Output the (X, Y) coordinate of the center of the cell containing the given text.  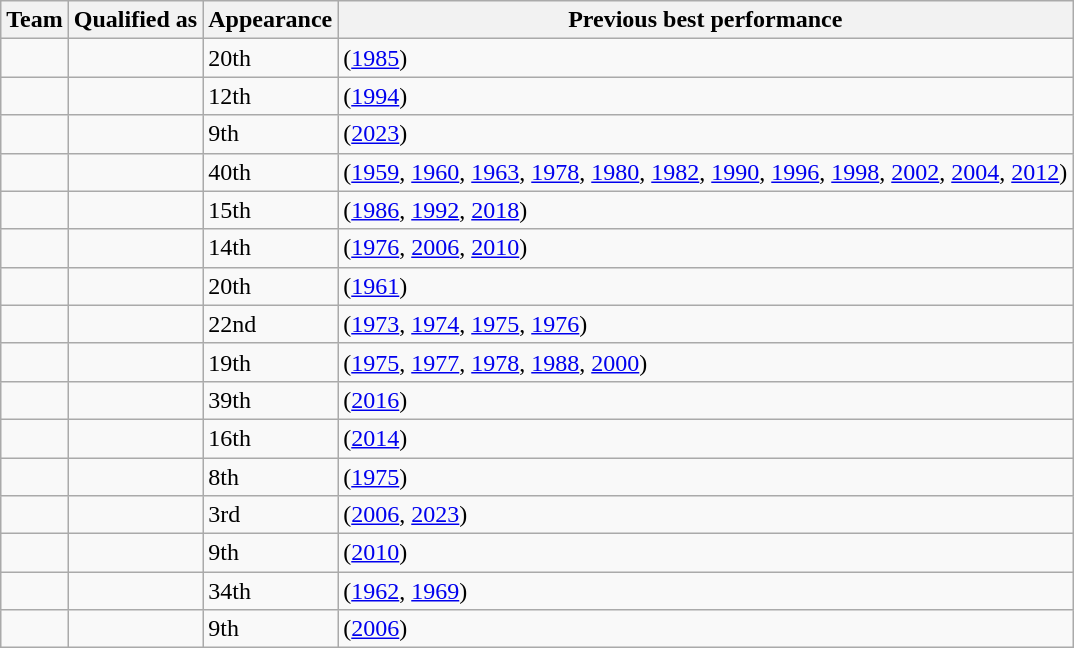
16th (270, 438)
(2010) (706, 553)
(2016) (706, 400)
Team (35, 20)
19th (270, 362)
8th (270, 477)
(1973, 1974, 1975, 1976) (706, 324)
(1986, 1992, 2018) (706, 210)
12th (270, 96)
(2023) (706, 134)
(1976, 2006, 2010) (706, 248)
Qualified as (135, 20)
(1961) (706, 286)
3rd (270, 515)
(2014) (706, 438)
15th (270, 210)
40th (270, 172)
(1962, 1969) (706, 591)
14th (270, 248)
39th (270, 400)
(2006, 2023) (706, 515)
34th (270, 591)
(2006) (706, 629)
(1985) (706, 58)
Previous best performance (706, 20)
(1994) (706, 96)
(1975) (706, 477)
(1975, 1977, 1978, 1988, 2000) (706, 362)
(1959, 1960, 1963, 1978, 1980, 1982, 1990, 1996, 1998, 2002, 2004, 2012) (706, 172)
Appearance (270, 20)
22nd (270, 324)
